Provide the (x, y) coordinate of the cell's center where the given text is located.  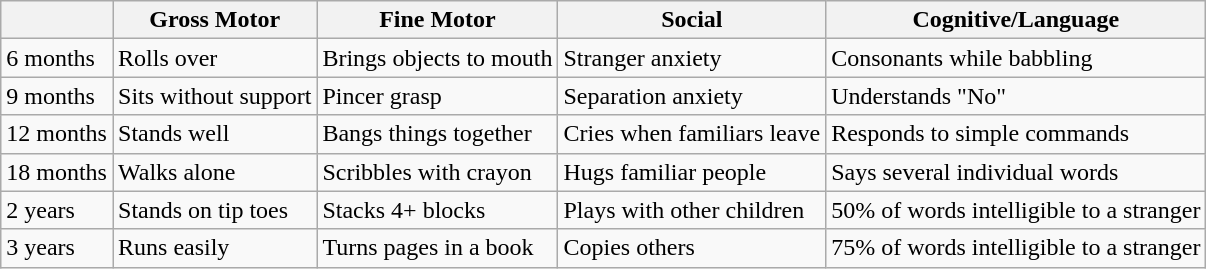
Hugs familiar people (692, 172)
Consonants while babbling (1016, 58)
75% of words intelligible to a stranger (1016, 248)
Turns pages in a book (438, 248)
Brings objects to mouth (438, 58)
12 months (57, 134)
6 months (57, 58)
9 months (57, 96)
Stranger anxiety (692, 58)
Pincer grasp (438, 96)
Says several individual words (1016, 172)
Gross Motor (214, 20)
Understands "No" (1016, 96)
Social (692, 20)
Separation anxiety (692, 96)
Scribbles with crayon (438, 172)
Rolls over (214, 58)
Cognitive/Language (1016, 20)
50% of words intelligible to a stranger (1016, 210)
Plays with other children (692, 210)
Stands on tip toes (214, 210)
3 years (57, 248)
Fine Motor (438, 20)
2 years (57, 210)
Stands well (214, 134)
Bangs things together (438, 134)
18 months (57, 172)
Cries when familiars leave (692, 134)
Runs easily (214, 248)
Copies others (692, 248)
Walks alone (214, 172)
Responds to simple commands (1016, 134)
Stacks 4+ blocks (438, 210)
Sits without support (214, 96)
